From the cell containing the given text, extract its center point as [x, y] coordinate. 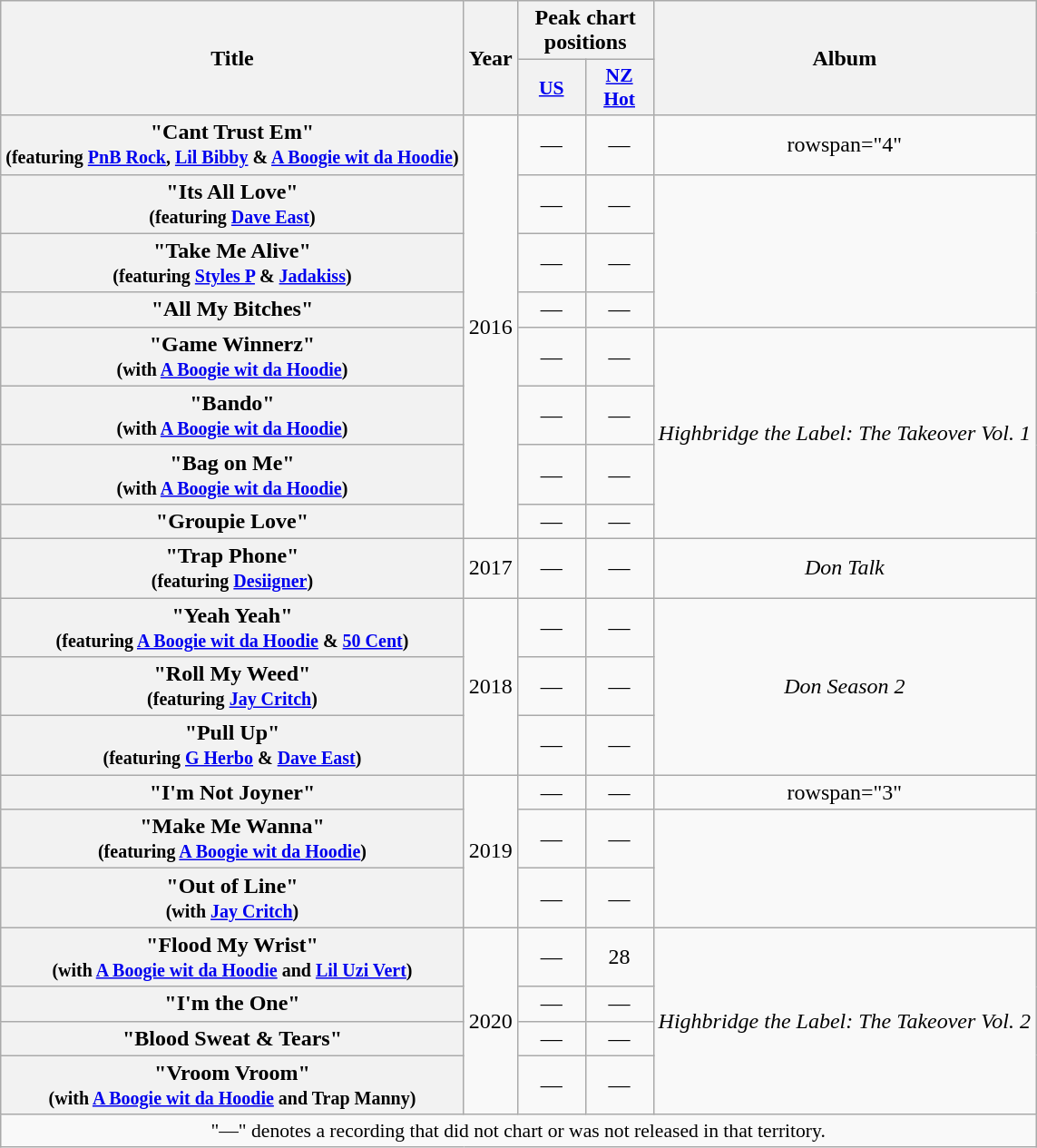
"Roll My Weed"(featuring Jay Critch) [232, 686]
2020 [490, 1021]
Highbridge the Label: The Takeover Vol. 1 [844, 432]
"Flood My Wrist"(with A Boogie wit da Hoodie and Lil Uzi Vert) [232, 957]
rowspan="4" [844, 145]
"Bag on Me"(with A Boogie wit da Hoodie) [232, 474]
"Cant Trust Em"(featuring PnB Rock, Lil Bibby & A Boogie wit da Hoodie) [232, 145]
"All My Bitches" [232, 309]
"Its All Love"(featuring Dave East) [232, 203]
"Trap Phone"(featuring Desiigner) [232, 568]
2017 [490, 568]
"Vroom Vroom"(with A Boogie wit da Hoodie and Trap Manny) [232, 1085]
"Groupie Love" [232, 521]
US [552, 87]
Year [490, 58]
"Yeah Yeah"(featuring A Boogie wit da Hoodie & 50 Cent) [232, 626]
"—" denotes a recording that did not chart or was not released in that territory. [519, 1131]
"Blood Sweat & Tears" [232, 1038]
NZHot [619, 87]
Highbridge the Label: The Takeover Vol. 2 [844, 1021]
"Take Me Alive"(featuring Styles P & Jadakiss) [232, 263]
2019 [490, 851]
rowspan="3" [844, 792]
"Bando"(with A Boogie wit da Hoodie) [232, 416]
"Make Me Wanna"(featuring A Boogie wit da Hoodie) [232, 839]
Album [844, 58]
28 [619, 957]
Don Season 2 [844, 686]
2016 [490, 327]
"I'm Not Joyner" [232, 792]
"Out of Line"(with Jay Critch) [232, 898]
"Pull Up"(featuring G Herbo & Dave East) [232, 746]
Peak chart positions [585, 31]
Don Talk [844, 568]
"Game Winnerz"(with A Boogie wit da Hoodie) [232, 356]
2018 [490, 686]
Title [232, 58]
"I'm the One" [232, 1004]
